Capture the cell that displays the provided text and extract its (X, Y) central coordinate. 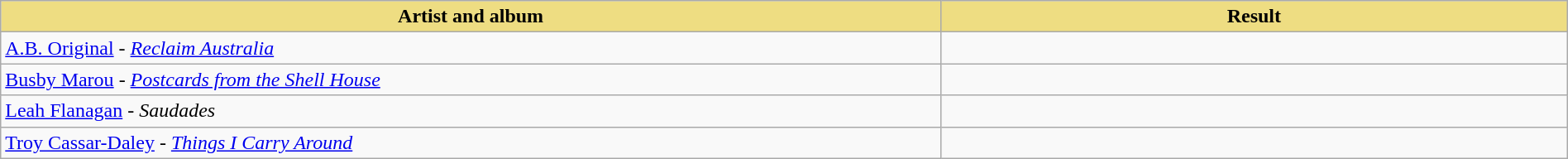
Leah Flanagan - Saudades (471, 111)
Troy Cassar-Daley - Things I Carry Around (471, 142)
Artist and album (471, 17)
A.B. Original - Reclaim Australia (471, 48)
Busby Marou - Postcards from the Shell House (471, 79)
Result (1254, 17)
